Return the [x, y] coordinate for the center point of the cell that contains the specified text.  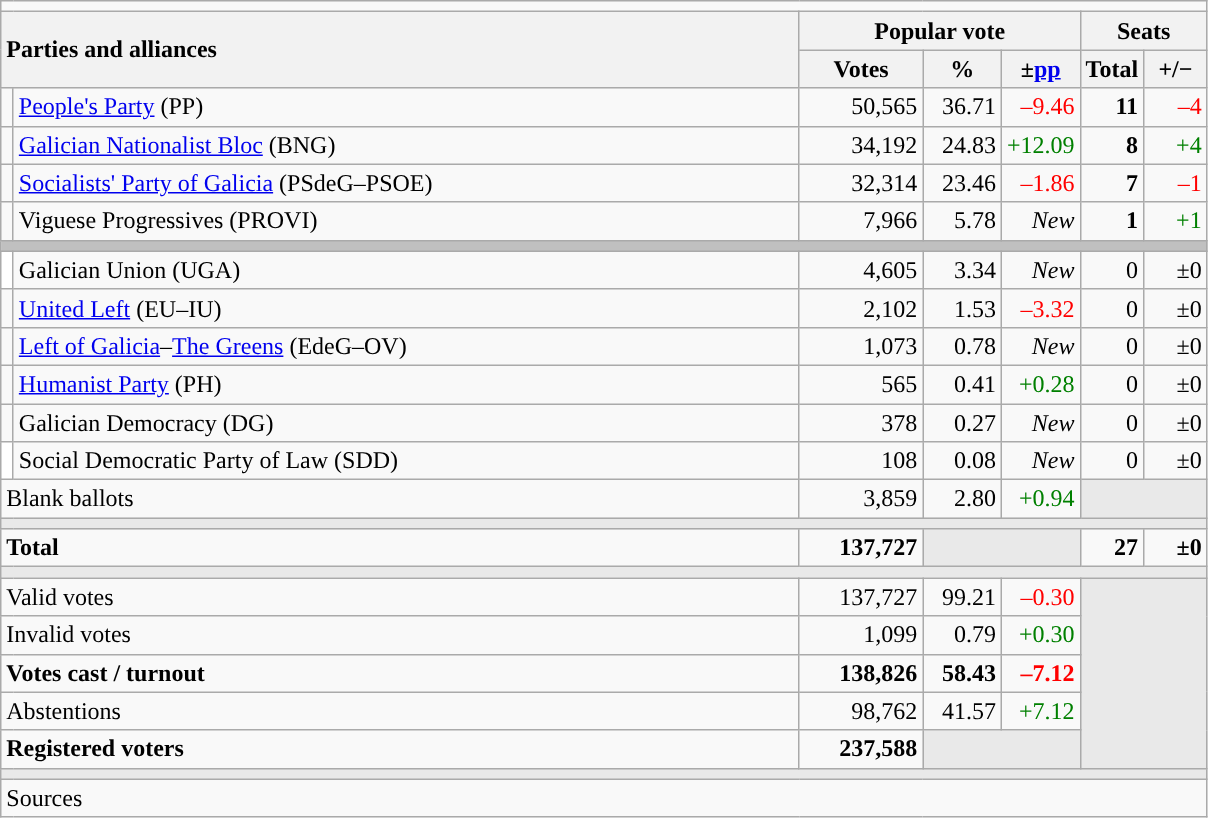
0.27 [962, 423]
5.78 [962, 221]
41.57 [962, 711]
Registered voters [400, 749]
Galician Democracy (DG) [406, 423]
Galician Nationalist Bloc (BNG) [406, 145]
Galician Union (UGA) [406, 270]
Sources [604, 798]
+/− [1176, 69]
7 [1112, 183]
Viguese Progressives (PROVI) [406, 221]
–0.30 [1040, 597]
Votes cast / turnout [400, 673]
24.83 [962, 145]
+0.94 [1040, 499]
138,826 [861, 673]
Parties and alliances [400, 50]
+7.12 [1040, 711]
0.41 [962, 384]
People's Party (PP) [406, 107]
8 [1112, 145]
United Left (EU–IU) [406, 308]
–1.86 [1040, 183]
Blank ballots [400, 499]
+4 [1176, 145]
+1 [1176, 221]
99.21 [962, 597]
–4 [1176, 107]
–7.12 [1040, 673]
36.71 [962, 107]
27 [1112, 548]
237,588 [861, 749]
+0.30 [1040, 635]
2,102 [861, 308]
23.46 [962, 183]
378 [861, 423]
Valid votes [400, 597]
34,192 [861, 145]
–3.32 [1040, 308]
2.80 [962, 499]
1,073 [861, 346]
98,762 [861, 711]
0.78 [962, 346]
Social Democratic Party of Law (SDD) [406, 461]
±pp [1040, 69]
+12.09 [1040, 145]
7,966 [861, 221]
% [962, 69]
58.43 [962, 673]
Invalid votes [400, 635]
3.34 [962, 270]
1 [1112, 221]
11 [1112, 107]
–9.46 [1040, 107]
1.53 [962, 308]
50,565 [861, 107]
Socialists' Party of Galicia (PSdeG–PSOE) [406, 183]
0.08 [962, 461]
+0.28 [1040, 384]
1,099 [861, 635]
Popular vote [940, 31]
Seats [1144, 31]
Left of Galicia–The Greens (EdeG–OV) [406, 346]
0.79 [962, 635]
108 [861, 461]
3,859 [861, 499]
565 [861, 384]
Abstentions [400, 711]
Humanist Party (PH) [406, 384]
4,605 [861, 270]
–1 [1176, 183]
Votes [861, 69]
32,314 [861, 183]
